Detect which cell encompasses the target text, then output its (X, Y) center coordinate. 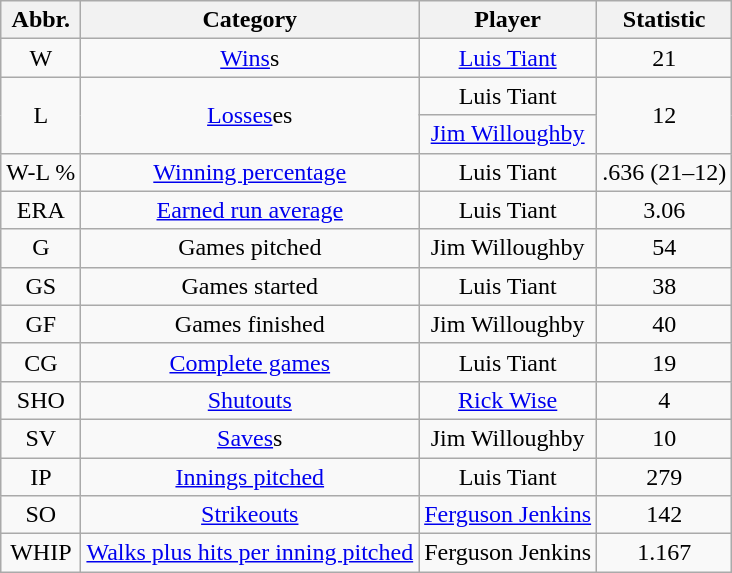
WHIP (41, 553)
ERA (41, 210)
Walks plus hits per inning pitched (250, 553)
SV (41, 438)
Strikeouts (250, 515)
Games started (250, 286)
3.06 (664, 210)
Winss (250, 58)
40 (664, 324)
SHO (41, 400)
Rick Wise (508, 400)
GS (41, 286)
12 (664, 115)
1.167 (664, 553)
54 (664, 248)
.636 (21–12) (664, 172)
10 (664, 438)
Shutouts (250, 400)
Category (250, 20)
279 (664, 477)
19 (664, 362)
Winning percentage (250, 172)
W (41, 58)
Losseses (250, 115)
142 (664, 515)
CG (41, 362)
4 (664, 400)
Statistic (664, 20)
G (41, 248)
W-L % (41, 172)
IP (41, 477)
Earned run average (250, 210)
SO (41, 515)
Innings pitched (250, 477)
GF (41, 324)
L (41, 115)
21 (664, 58)
Games pitched (250, 248)
Player (508, 20)
Complete games (250, 362)
38 (664, 286)
Abbr. (41, 20)
Games finished (250, 324)
Savess (250, 438)
